For the text-containing cell, return its midpoint in (X, Y) coordinate format. 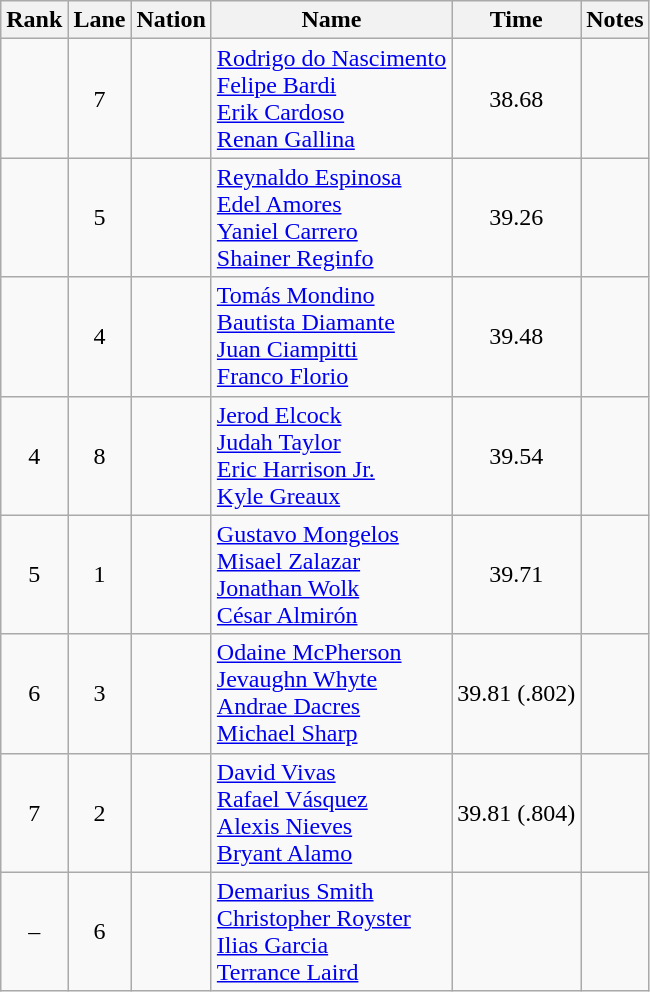
39.71 (516, 574)
Name (331, 20)
39.26 (516, 218)
39.48 (516, 336)
Rank (34, 20)
39.54 (516, 456)
1 (100, 574)
Jerod Elcock Judah Taylor Eric Harrison Jr. Kyle Greaux (331, 456)
Time (516, 20)
Demarius Smith Christopher RoysterIlias Garcia Terrance Laird (331, 932)
Odaine McPherson Jevaughn WhyteAndrae Dacres Michael Sharp (331, 694)
Reynaldo EspinosaEdel Amores Yaniel Carrero Shainer Reginfo (331, 218)
Gustavo MongelosMisael ZalazarJonathan Wolk César Almirón (331, 574)
38.68 (516, 98)
Lane (100, 20)
Notes (615, 20)
8 (100, 456)
David Vivas Rafael VásquezAlexis Nieves Bryant Alamo (331, 812)
Rodrigo do NascimentoFelipe Bardi Erik CardosoRenan Gallina (331, 98)
Tomás Mondino Bautista Diamante Juan CiampittiFranco Florio (331, 336)
Nation (171, 20)
– (34, 932)
39.81 (.802) (516, 694)
39.81 (.804) (516, 812)
3 (100, 694)
2 (100, 812)
